From the cell containing the given text, extract its center point as (x, y) coordinate. 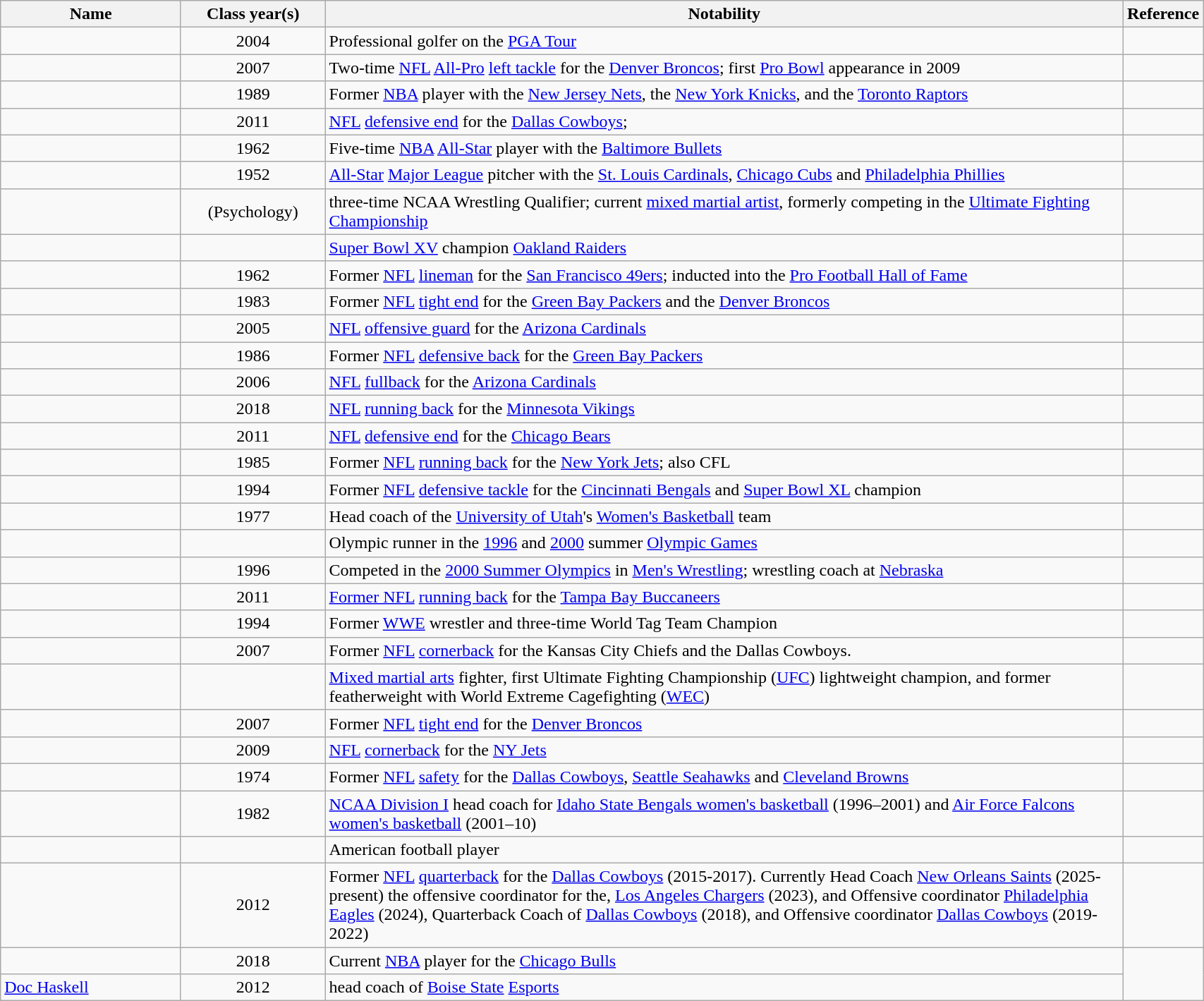
2009 (253, 750)
Former NFL cornerback for the Kansas City Chiefs and the Dallas Cowboys. (724, 650)
1989 (253, 95)
Former NFL running back for the New York Jets; also CFL (724, 463)
NFL defensive end for the Chicago Bears (724, 436)
2004 (253, 41)
NFL defensive end for the Dallas Cowboys; (724, 121)
Former NFL defensive tackle for the Cincinnati Bengals and Super Bowl XL champion (724, 490)
Current NBA player for the Chicago Bulls (724, 961)
Reference (1162, 14)
1977 (253, 516)
Former WWE wrestler and three-time World Tag Team Champion (724, 624)
NFL fullback for the Arizona Cardinals (724, 382)
NFL cornerback for the NY Jets (724, 750)
three-time NCAA Wrestling Qualifier; current mixed martial artist, formerly competing in the Ultimate Fighting Championship (724, 212)
NFL offensive guard for the Arizona Cardinals (724, 328)
Former NFL tight end for the Denver Broncos (724, 723)
Five-time NBA All-Star player with the Baltimore Bullets (724, 148)
(Psychology) (253, 212)
1952 (253, 175)
Olympic runner in the 1996 and 2000 summer Olympic Games (724, 543)
Former NFL tight end for the Green Bay Packers and the Denver Broncos (724, 301)
1985 (253, 463)
American football player (724, 850)
head coach of Boise State Esports (724, 988)
NCAA Division I head coach for Idaho State Bengals women's basketball (1996–2001) and Air Force Falcons women's basketball (2001–10) (724, 813)
All-Star Major League pitcher with the St. Louis Cardinals, Chicago Cubs and Philadelphia Phillies (724, 175)
Name (91, 14)
Former NFL running back for the Tampa Bay Buccaneers (724, 597)
2006 (253, 382)
Two-time NFL All-Pro left tackle for the Denver Broncos; first Pro Bowl appearance in 2009 (724, 68)
2005 (253, 328)
Head coach of the University of Utah's Women's Basketball team (724, 516)
1986 (253, 355)
Notability (724, 14)
Professional golfer on the PGA Tour (724, 41)
1996 (253, 570)
Former NFL defensive back for the Green Bay Packers (724, 355)
Former NBA player with the New Jersey Nets, the New York Knicks, and the Toronto Raptors (724, 95)
Doc Haskell (91, 988)
Super Bowl XV champion Oakland Raiders (724, 248)
Class year(s) (253, 14)
1974 (253, 777)
Former NFL lineman for the San Francisco 49ers; inducted into the Pro Football Hall of Fame (724, 274)
NFL running back for the Minnesota Vikings (724, 409)
1983 (253, 301)
Competed in the 2000 Summer Olympics in Men's Wrestling; wrestling coach at Nebraska (724, 570)
1982 (253, 813)
Former NFL safety for the Dallas Cowboys, Seattle Seahawks and Cleveland Browns (724, 777)
